Scan for the cell matching the given text and deliver its [X, Y] coordinate at center. 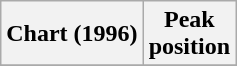
Peak position [189, 34]
Chart (1996) [72, 34]
